Pinpoint the cell where the given text exists, returning its (x, y) midpoint coordinate. 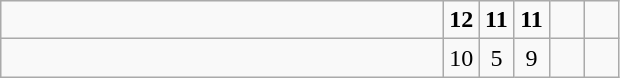
9 (532, 58)
5 (496, 58)
12 (462, 20)
10 (462, 58)
